Identify which cell holds the provided text, then report its [x, y] central coordinate. 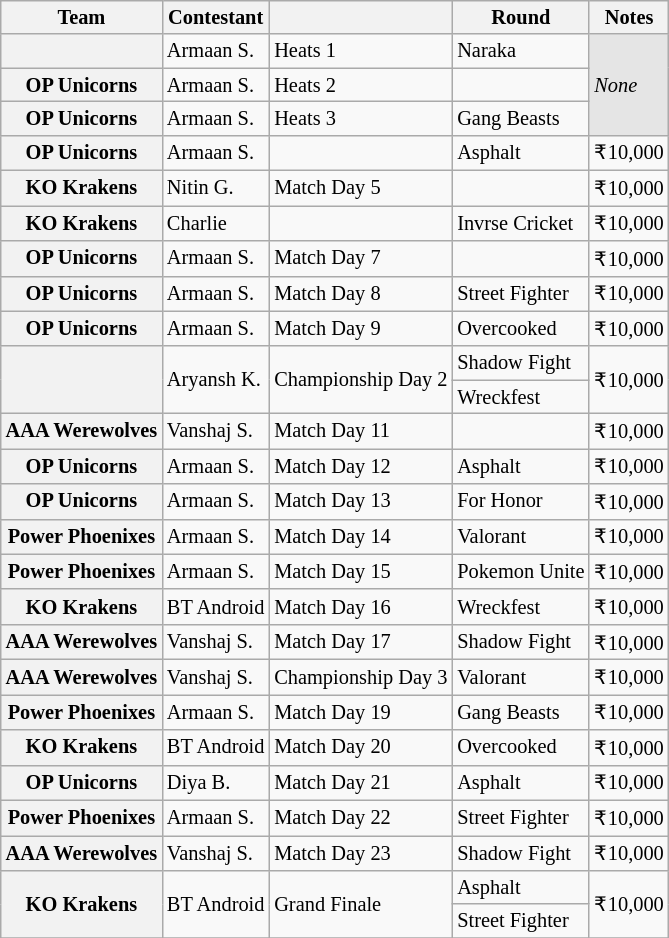
Match Day 12 [360, 466]
Match Day 19 [360, 712]
Match Day 9 [360, 328]
Round [520, 17]
Match Day 22 [360, 818]
None [628, 84]
Grand Finale [360, 904]
Match Day 11 [360, 430]
Championship Day 2 [360, 380]
Diya B. [216, 782]
Match Day 16 [360, 606]
For Honor [520, 502]
Invrse Cricket [520, 222]
Match Day 23 [360, 852]
Charlie [216, 222]
Match Day 5 [360, 188]
Heats 3 [360, 118]
Heats 1 [360, 51]
Team [82, 17]
Naraka [520, 51]
Match Day 15 [360, 572]
Notes [628, 17]
Match Day 17 [360, 642]
Match Day 13 [360, 502]
Match Day 8 [360, 294]
Match Day 20 [360, 748]
Match Day 14 [360, 536]
Pokemon Unite [520, 572]
Match Day 21 [360, 782]
Nitin G. [216, 188]
Heats 2 [360, 85]
Contestant [216, 17]
Match Day 7 [360, 258]
Championship Day 3 [360, 676]
Aryansh K. [216, 380]
